Provide the (X, Y) coordinate of the cell's center where the given text is located.  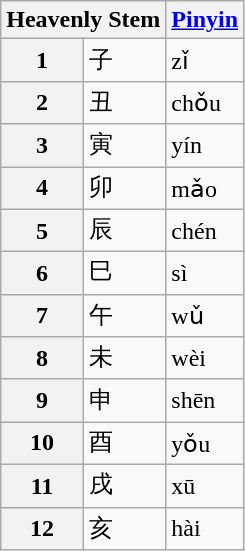
1 (42, 60)
wǔ (205, 316)
巳 (124, 274)
丑 (124, 102)
2 (42, 102)
hài (205, 528)
寅 (124, 146)
wèi (205, 358)
申 (124, 400)
sì (205, 274)
辰 (124, 230)
卯 (124, 188)
6 (42, 274)
chǒu (205, 102)
8 (42, 358)
5 (42, 230)
3 (42, 146)
7 (42, 316)
yín (205, 146)
Pinyin (205, 20)
shēn (205, 400)
戌 (124, 486)
9 (42, 400)
4 (42, 188)
子 (124, 60)
11 (42, 486)
chén (205, 230)
午 (124, 316)
zǐ (205, 60)
xū (205, 486)
mǎo (205, 188)
酉 (124, 444)
亥 (124, 528)
Heavenly Stem (84, 20)
yǒu (205, 444)
未 (124, 358)
12 (42, 528)
10 (42, 444)
